Extract the [X, Y] coordinate from the center of the cell holding the provided text.  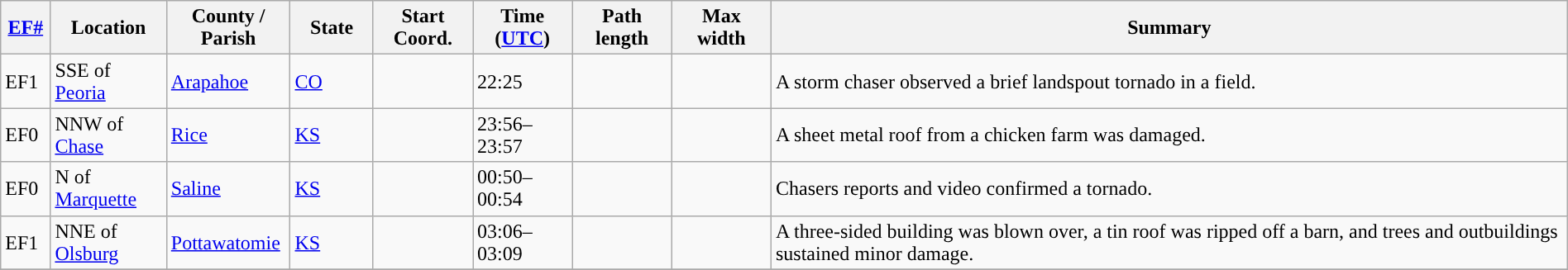
CO [332, 81]
Pottawatomie [228, 243]
SSE of Peoria [108, 81]
Location [108, 28]
Max width [721, 28]
Chasers reports and video confirmed a tornado. [1169, 188]
Arapahoe [228, 81]
Rice [228, 135]
Summary [1169, 28]
N of Marquette [108, 188]
Path length [622, 28]
Start Coord. [423, 28]
County / Parish [228, 28]
NNE of Olsburg [108, 243]
NNW of Chase [108, 135]
00:50–00:54 [523, 188]
23:56–23:57 [523, 135]
Saline [228, 188]
03:06–03:09 [523, 243]
State [332, 28]
A sheet metal roof from a chicken farm was damaged. [1169, 135]
Time (UTC) [523, 28]
EF# [26, 28]
A storm chaser observed a brief landspout tornado in a field. [1169, 81]
A three-sided building was blown over, a tin roof was ripped off a barn, and trees and outbuildings sustained minor damage. [1169, 243]
22:25 [523, 81]
